Provide the [x, y] coordinate of the cell's center where the given text is located.  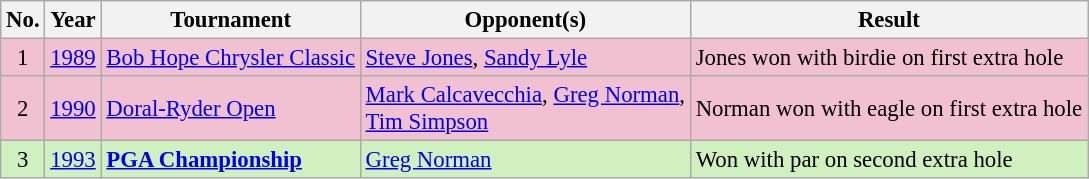
Opponent(s) [525, 20]
Steve Jones, Sandy Lyle [525, 58]
1989 [73, 58]
Result [888, 20]
Year [73, 20]
Mark Calcavecchia, Greg Norman, Tim Simpson [525, 108]
Tournament [230, 20]
1993 [73, 160]
No. [23, 20]
Greg Norman [525, 160]
PGA Championship [230, 160]
Norman won with eagle on first extra hole [888, 108]
Jones won with birdie on first extra hole [888, 58]
3 [23, 160]
Won with par on second extra hole [888, 160]
Doral-Ryder Open [230, 108]
1990 [73, 108]
2 [23, 108]
1 [23, 58]
Bob Hope Chrysler Classic [230, 58]
